Capture the cell that displays the provided text and extract its (x, y) central coordinate. 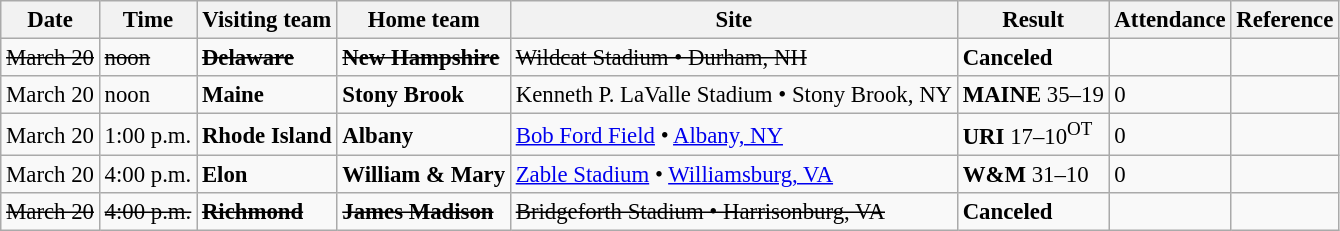
Home team (424, 20)
Albany (424, 135)
Visiting team (267, 20)
Rhode Island (267, 135)
Maine (267, 95)
Result (1033, 20)
Elon (267, 175)
Date (50, 20)
Attendance (1170, 20)
Canceled (1033, 58)
Zable Stadium • Williamsburg, VA (734, 175)
W&M 31–10 (1033, 175)
Stony Brook (424, 95)
URI 17–10OT (1033, 135)
4:00 p.m. (148, 175)
Reference (1285, 20)
MAINE 35–19 (1033, 95)
Time (148, 20)
Wildcat Stadium • Durham, NH (734, 58)
1:00 p.m. (148, 135)
Bob Ford Field • Albany, NY (734, 135)
Kenneth P. LaValle Stadium • Stony Brook, NY (734, 95)
Site (734, 20)
Delaware (267, 58)
William & Mary (424, 175)
New Hampshire (424, 58)
